For the text-containing cell, return its midpoint in (X, Y) coordinate format. 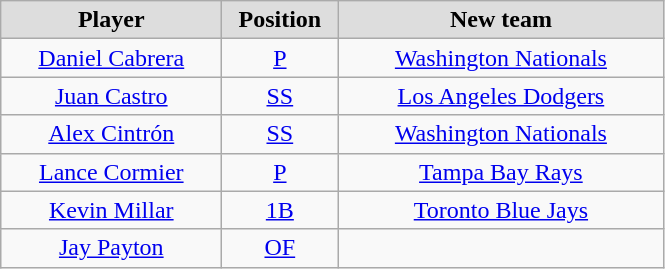
Alex Cintrón (112, 134)
Daniel Cabrera (112, 58)
OF (280, 248)
Jay Payton (112, 248)
New team (501, 20)
Kevin Millar (112, 210)
Tampa Bay Rays (501, 172)
Position (280, 20)
Lance Cormier (112, 172)
Los Angeles Dodgers (501, 96)
Player (112, 20)
1B (280, 210)
Toronto Blue Jays (501, 210)
Juan Castro (112, 96)
